From the cell containing the given text, extract its center point as (x, y) coordinate. 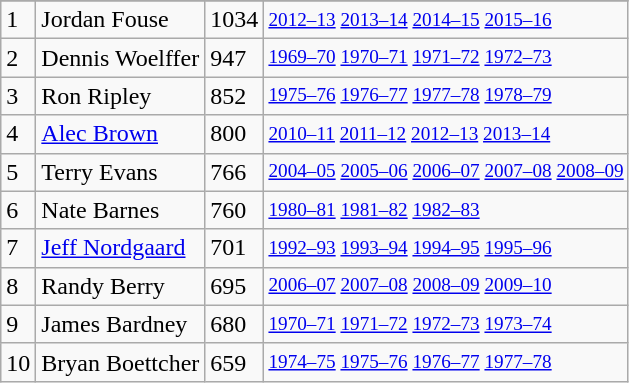
7 (18, 248)
680 (234, 324)
1970–71 1971–72 1972–73 1973–74 (446, 324)
1969–70 1970–71 1971–72 1972–73 (446, 58)
9 (18, 324)
1992–93 1993–94 1994–95 1995–96 (446, 248)
695 (234, 286)
2 (18, 58)
760 (234, 210)
3 (18, 96)
1034 (234, 20)
6 (18, 210)
Bryan Boettcher (120, 362)
1974–75 1975–76 1976–77 1977–78 (446, 362)
Randy Berry (120, 286)
852 (234, 96)
2004–05 2005–06 2006–07 2007–08 2008–09 (446, 172)
Terry Evans (120, 172)
10 (18, 362)
659 (234, 362)
1975–76 1976–77 1977–78 1978–79 (446, 96)
Alec Brown (120, 134)
4 (18, 134)
Nate Barnes (120, 210)
James Bardney (120, 324)
Dennis Woelffer (120, 58)
1980–81 1981–82 1982–83 (446, 210)
947 (234, 58)
Jordan Fouse (120, 20)
5 (18, 172)
800 (234, 134)
Jeff Nordgaard (120, 248)
Ron Ripley (120, 96)
1 (18, 20)
2012–13 2013–14 2014–15 2015–16 (446, 20)
701 (234, 248)
2010–11 2011–12 2012–13 2013–14 (446, 134)
766 (234, 172)
2006–07 2007–08 2008–09 2009–10 (446, 286)
8 (18, 286)
